Return the [x, y] coordinate for the center point of the cell that contains the specified text.  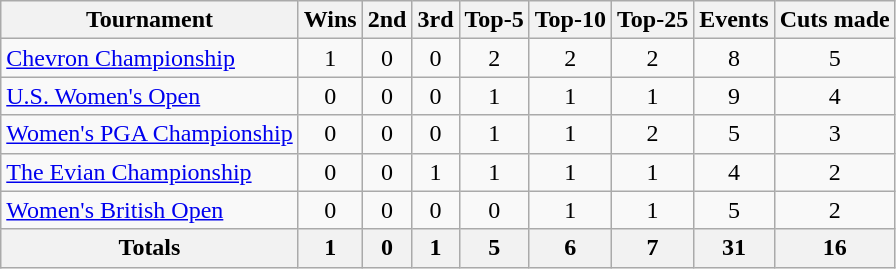
6 [570, 248]
31 [734, 248]
Chevron Championship [150, 58]
Top-10 [570, 20]
16 [834, 248]
Events [734, 20]
8 [734, 58]
Women's British Open [150, 210]
3 [834, 134]
Cuts made [834, 20]
Women's PGA Championship [150, 134]
Totals [150, 248]
Top-25 [652, 20]
7 [652, 248]
2nd [387, 20]
3rd [436, 20]
Top-5 [494, 20]
Tournament [150, 20]
The Evian Championship [150, 172]
U.S. Women's Open [150, 96]
Wins [330, 20]
9 [734, 96]
